Extract the (X, Y) coordinate from the center of the cell holding the provided text.  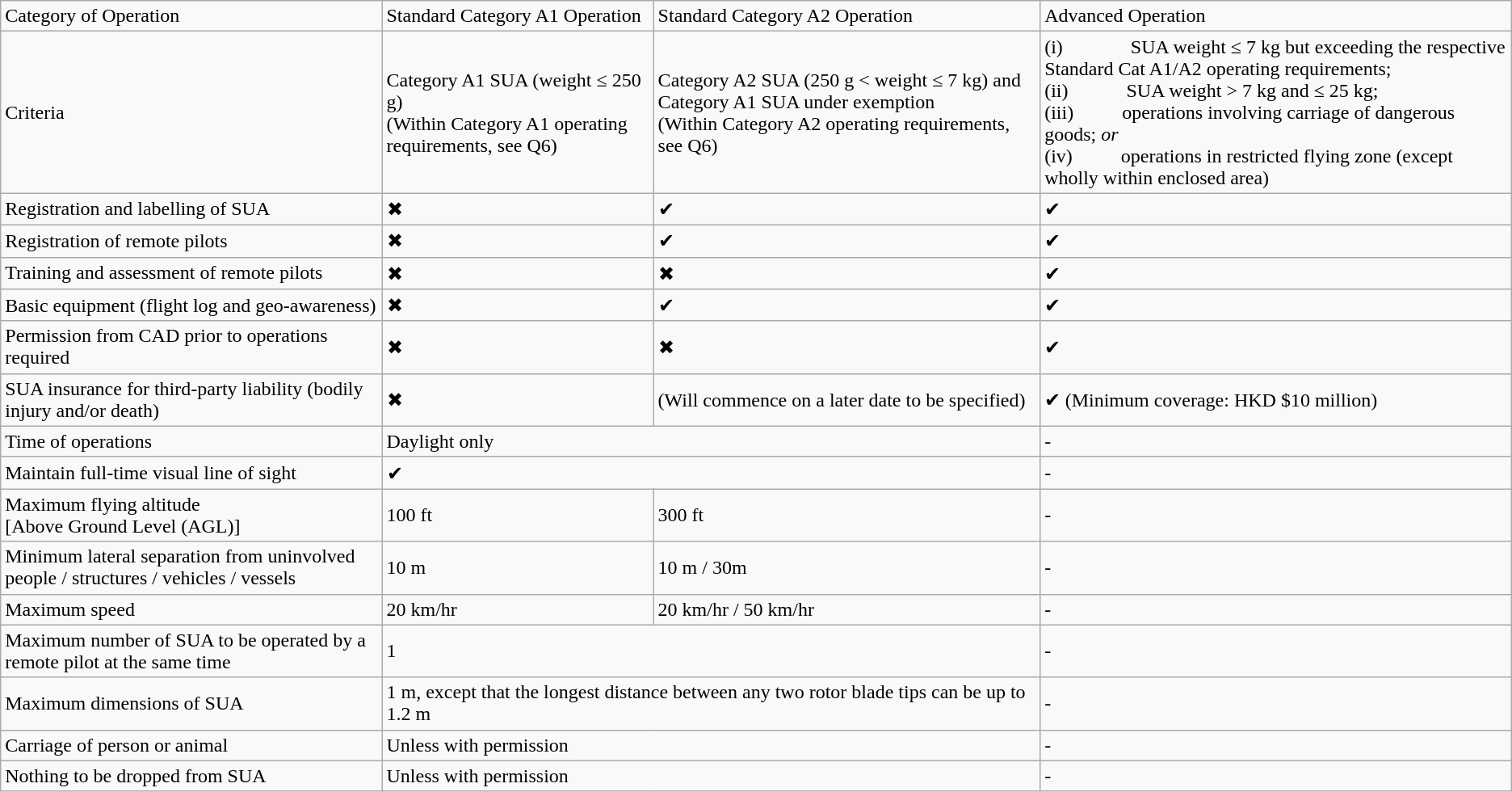
20 km/hr (518, 609)
Permission from CAD prior to operations required (191, 348)
Nothing to be dropped from SUA (191, 776)
Time of operations (191, 441)
Basic equipment (flight log and geo-awareness) (191, 305)
100 ft (518, 516)
SUA insurance for third-party liability (bodily injury and/or death) (191, 399)
Maximum flying altitude[Above Ground Level (AGL)] (191, 516)
Category A2 SUA (250 g < weight ≤ 7 kg) and Category A1 SUA under exemption(Within Category A2 operating requirements, see Q6) (846, 112)
Maximum speed (191, 609)
20 km/hr / 50 km/hr (846, 609)
Carriage of person or animal (191, 745)
Daylight only (711, 441)
Training and assessment of remote pilots (191, 273)
Criteria (191, 112)
Registration of remote pilots (191, 241)
(Will commence on a later date to be specified) (846, 399)
10 m (518, 567)
Standard Category A2 Operation (846, 16)
Maintain full-time visual line of sight (191, 473)
Category A1 SUA (weight ≤ 250 g)(Within Category A1 operating requirements, see Q6) (518, 112)
Category of Operation (191, 16)
Minimum lateral separation from uninvolved people / structures / vehicles / vessels (191, 567)
Standard Category A1 Operation (518, 16)
1 m, except that the longest distance between any two rotor blade tips can be up to 1.2 m (711, 703)
Maximum number of SUA to be operated by a remote pilot at the same time (191, 651)
Advanced Operation (1276, 16)
Maximum dimensions of SUA (191, 703)
1 (711, 651)
Registration and labelling of SUA (191, 209)
✔ (Minimum coverage: HKD $10 million) (1276, 399)
10 m / 30m (846, 567)
300 ft (846, 516)
